Output the (X, Y) coordinate of the center of the cell containing the given text.  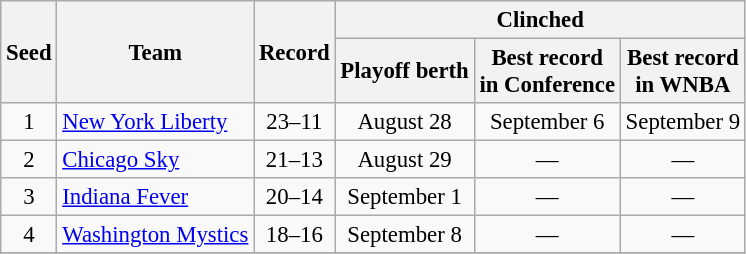
Best record in WNBA (682, 72)
23–11 (294, 122)
18–16 (294, 235)
Best record in Conference (547, 72)
Indiana Fever (156, 197)
September 8 (404, 235)
August 29 (404, 160)
September 9 (682, 122)
Clinched (540, 20)
Playoff berth (404, 72)
3 (29, 197)
August 28 (404, 122)
September 1 (404, 197)
4 (29, 235)
Team (156, 52)
1 (29, 122)
Washington Mystics (156, 235)
2 (29, 160)
20–14 (294, 197)
Chicago Sky (156, 160)
September 6 (547, 122)
Record (294, 52)
New York Liberty (156, 122)
21–13 (294, 160)
Seed (29, 52)
